From the cell containing the given text, extract its center point as [x, y] coordinate. 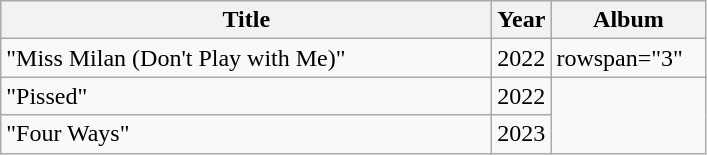
"Pissed" [246, 96]
"Miss Milan (Don't Play with Me)" [246, 58]
Album [628, 20]
Title [246, 20]
rowspan="3" [628, 58]
"Four Ways" [246, 134]
2023 [522, 134]
Year [522, 20]
